Find where the given text appears and provide that cell's center as [X, Y] coordinate. 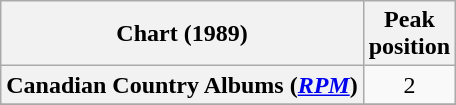
2 [409, 85]
Chart (1989) [182, 34]
Canadian Country Albums (RPM) [182, 85]
Peakposition [409, 34]
